Capture the cell that displays the provided text and extract its (x, y) central coordinate. 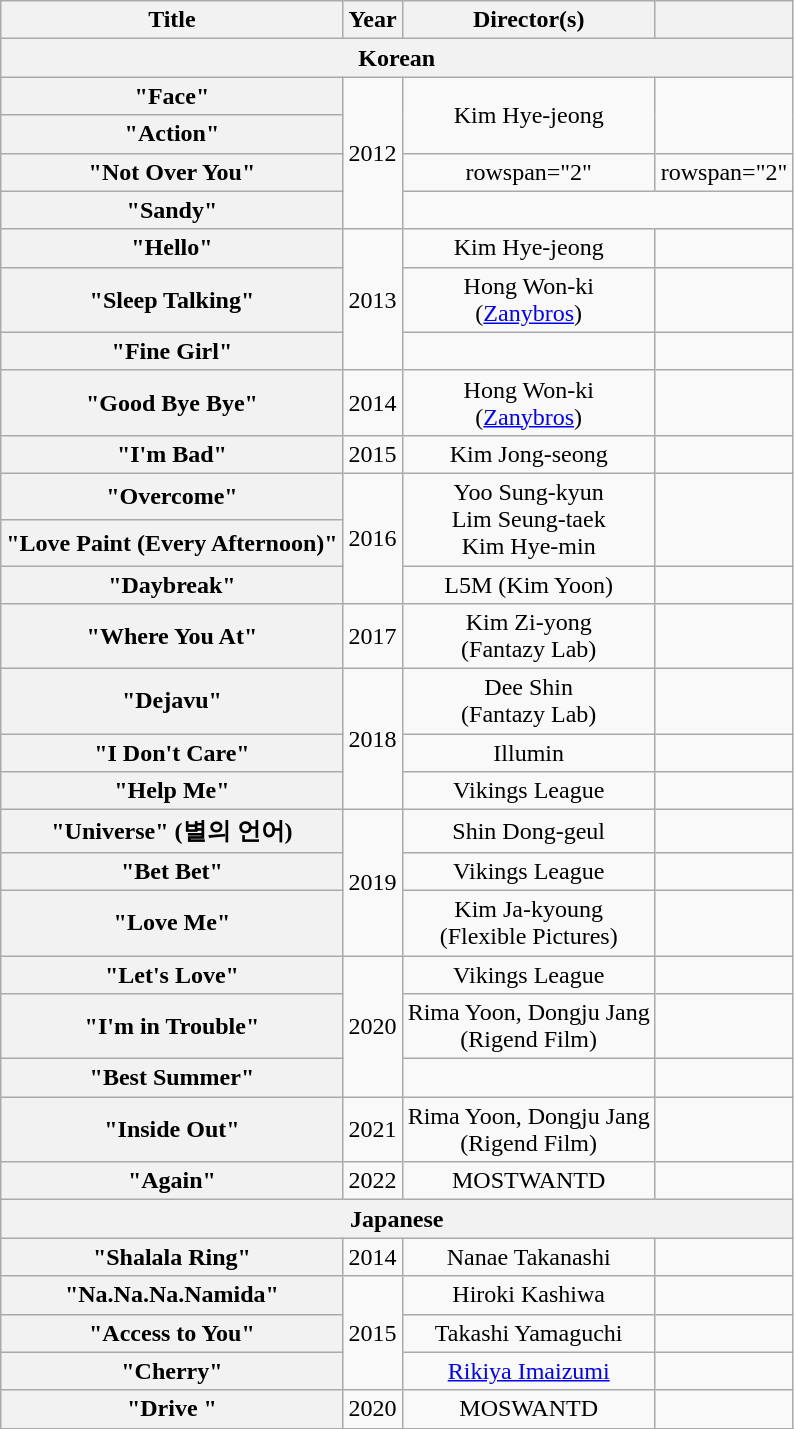
"Inside Out" (172, 1130)
L5M (Kim Yoon) (528, 585)
Korean (397, 58)
"Best Summer" (172, 1078)
2018 (372, 740)
2021 (372, 1130)
"Na.Na.Na.Namida" (172, 1295)
MOSWANTD (528, 1409)
"Cherry" (172, 1371)
2013 (372, 300)
Rima Yoon, Dongju Jang(Rigend Film) (528, 1130)
Rima Yoon, Dongju Jang (Rigend Film) (528, 1026)
Director(s) (528, 20)
2022 (372, 1181)
"Again" (172, 1181)
Kim Zi-yong(Fantazy Lab) (528, 636)
"Bet Bet" (172, 871)
"I Don't Care" (172, 753)
"Shalala Ring" (172, 1257)
Kim Jong-seong (528, 454)
2016 (372, 538)
Japanese (397, 1219)
"Dejavu" (172, 702)
Takashi Yamaguchi (528, 1333)
"Let's Love" (172, 975)
2017 (372, 636)
Title (172, 20)
"Where You At" (172, 636)
"Daybreak" (172, 585)
2012 (372, 153)
"Love Paint (Every Afternoon)" (172, 542)
2019 (372, 883)
Dee Shin(Fantazy Lab) (528, 702)
Kim Ja-kyoung(Flexible Pictures) (528, 922)
"Sandy" (172, 210)
Illumin (528, 753)
Hiroki Kashiwa (528, 1295)
"Hello" (172, 248)
"I'm Bad" (172, 454)
Rikiya Imaizumi (528, 1371)
Shin Dong-geul (528, 832)
"Fine Girl" (172, 351)
"Face" (172, 96)
Nanae Takanashi (528, 1257)
"Universe" (별의 언어) (172, 832)
Year (372, 20)
"Help Me" (172, 791)
"Overcome" (172, 496)
"Not Over You" (172, 172)
MOSTWANTD (528, 1181)
"Action" (172, 134)
"I'm in Trouble" (172, 1026)
Yoo Sung-kyunLim Seung-taekKim Hye-min (528, 519)
"Access to You" (172, 1333)
"Good Bye Bye" (172, 402)
"Sleep Talking" (172, 300)
"Love Me" (172, 922)
"Drive " (172, 1409)
